Find where the given text appears and provide that cell's center as [x, y] coordinate. 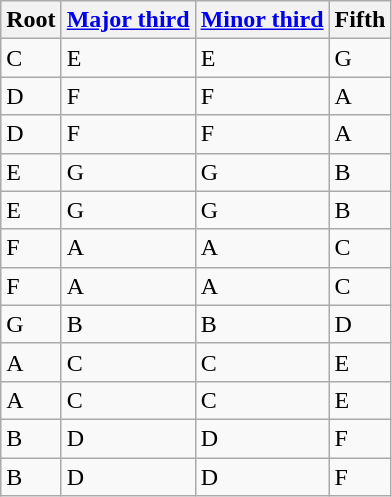
Fifth [360, 20]
Minor third [262, 20]
Major third [128, 20]
Root [31, 20]
